Output the (x, y) coordinate of the center of the cell containing the given text.  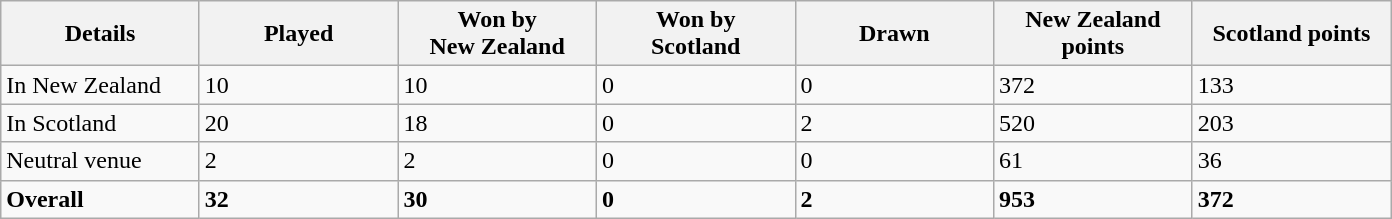
36 (1292, 161)
Scotland points (1292, 34)
New Zealand points (1094, 34)
Details (100, 34)
61 (1094, 161)
Neutral venue (100, 161)
520 (1094, 123)
Won byNew Zealand (498, 34)
In New Zealand (100, 85)
203 (1292, 123)
20 (298, 123)
Won byScotland (696, 34)
32 (298, 199)
30 (498, 199)
18 (498, 123)
Overall (100, 199)
In Scotland (100, 123)
Drawn (894, 34)
133 (1292, 85)
Played (298, 34)
953 (1094, 199)
